Output the (X, Y) coordinate of the center of the cell containing the given text.  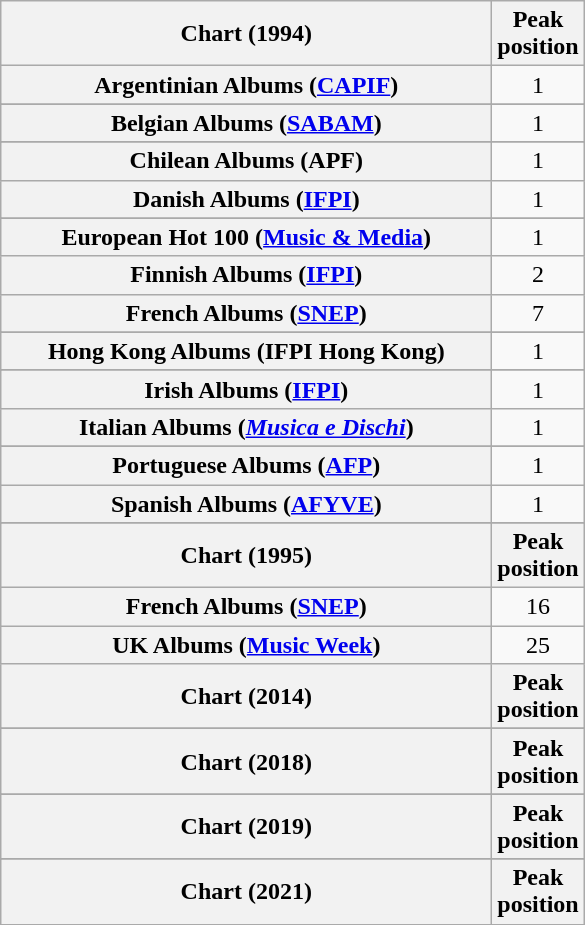
25 (538, 645)
7 (538, 313)
Italian Albums (Musica e Dischi) (246, 427)
Chilean Albums (APF) (246, 161)
Portuguese Albums (AFP) (246, 465)
2 (538, 275)
Chart (2019) (246, 826)
Hong Kong Albums (IFPI Hong Kong) (246, 351)
Belgian Albums (SABAM) (246, 123)
Danish Albums (IFPI) (246, 199)
Irish Albums (IFPI) (246, 389)
Spanish Albums (AFYVE) (246, 503)
Argentinian Albums (CAPIF) (246, 85)
Chart (2014) (246, 696)
UK Albums (Music Week) (246, 645)
16 (538, 607)
European Hot 100 (Music & Media) (246, 237)
Chart (1995) (246, 556)
Chart (1994) (246, 34)
Chart (2018) (246, 762)
Chart (2021) (246, 892)
Finnish Albums (IFPI) (246, 275)
